Locate the cell with the specified text and output its [x, y] center coordinate. 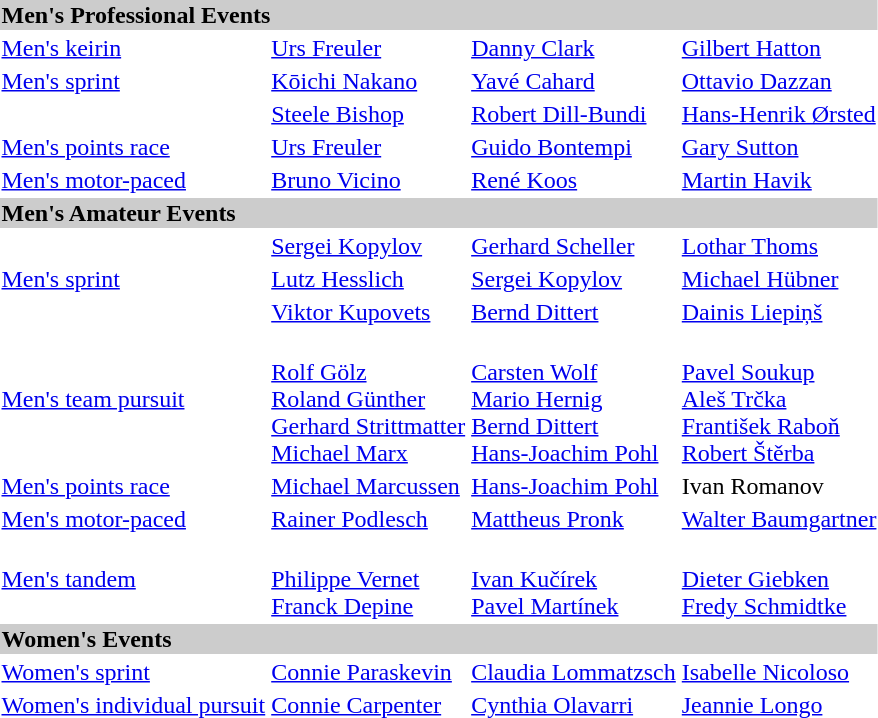
Dainis Liepiņš [779, 312]
Mattheus Pronk [574, 519]
Claudia Lommatzsch [574, 672]
Ivan Romanov [779, 486]
Hans-Joachim Pohl [574, 486]
Michael Hübner [779, 279]
Michael Marcussen [368, 486]
Philippe Vernet Franck Depine [368, 579]
Bernd Dittert [574, 312]
Lutz Hesslich [368, 279]
Pavel Soukup Aleš Trčka František Raboň Robert Štěrba [779, 399]
Bruno Vicino [368, 180]
Men's team pursuit [134, 399]
Men's tandem [134, 579]
Carsten Wolf Mario Hernig Bernd Dittert Hans-Joachim Pohl [574, 399]
Connie Paraskevin [368, 672]
Women's Events [439, 639]
Danny Clark [574, 48]
Steele Bishop [368, 114]
Kōichi Nakano [368, 81]
Men's Amateur Events [439, 213]
Ottavio Dazzan [779, 81]
Isabelle Nicoloso [779, 672]
Ivan Kučírek Pavel Martínek [574, 579]
Rainer Podlesch [368, 519]
Gerhard Scheller [574, 246]
Rolf Gölz Roland Günther Gerhard Strittmatter Michael Marx [368, 399]
Women's sprint [134, 672]
Men's Professional Events [439, 15]
Viktor Kupovets [368, 312]
Walter Baumgartner [779, 519]
Dieter Giebken Fredy Schmidtke [779, 579]
Gilbert Hatton [779, 48]
Hans-Henrik Ørsted [779, 114]
René Koos [574, 180]
Martin Havik [779, 180]
Guido Bontempi [574, 147]
Men's keirin [134, 48]
Gary Sutton [779, 147]
Lothar Thoms [779, 246]
Robert Dill-Bundi [574, 114]
Yavé Cahard [574, 81]
